Pinpoint the cell where the given text exists, returning its (x, y) midpoint coordinate. 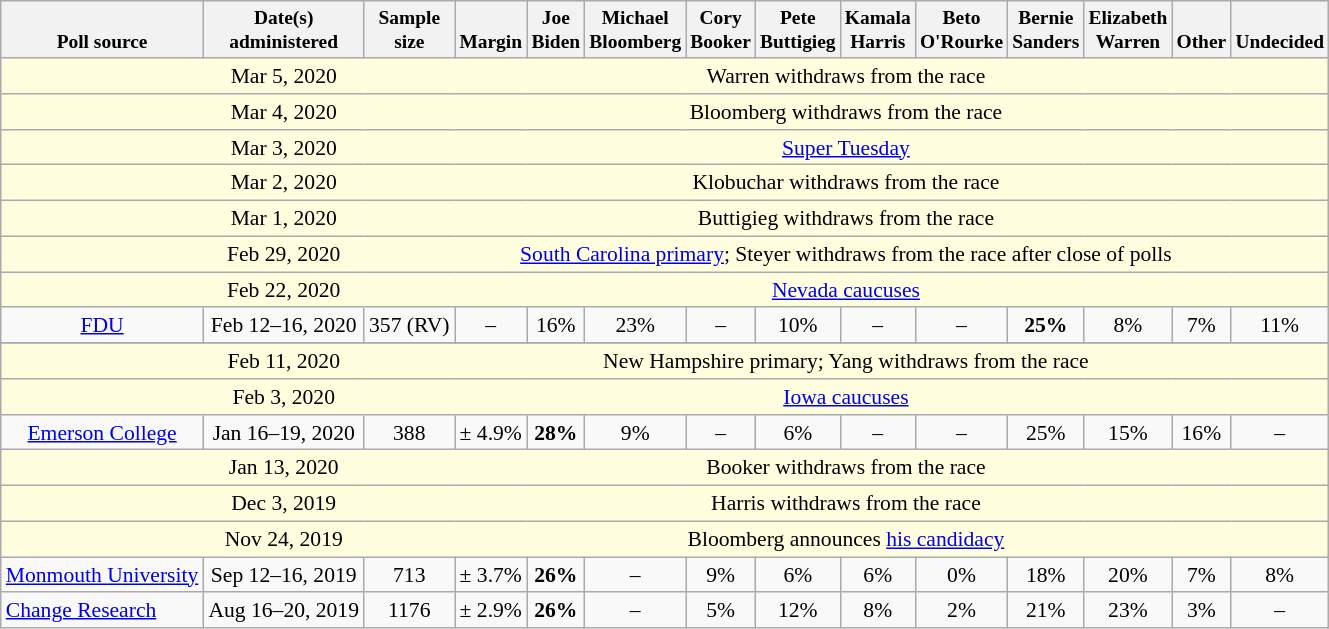
± 3.7% (491, 575)
20% (1128, 575)
Feb 12–16, 2020 (284, 326)
Margin (491, 30)
Samplesize (410, 30)
388 (410, 433)
21% (1046, 611)
2% (961, 611)
Harris withdraws from the race (846, 504)
Monmouth University (102, 575)
Date(s)administered (284, 30)
Booker withdraws from the race (846, 468)
Mar 2, 2020 (284, 183)
Feb 3, 2020 (284, 397)
357 (RV) (410, 326)
713 (410, 575)
11% (1280, 326)
± 4.9% (491, 433)
Poll source (102, 30)
MichaelBloomberg (636, 30)
Klobuchar withdraws from the race (846, 183)
18% (1046, 575)
Jan 16–19, 2020 (284, 433)
KamalaHarris (878, 30)
Undecided (1280, 30)
Nov 24, 2019 (284, 540)
BetoO'Rourke (961, 30)
0% (961, 575)
Mar 1, 2020 (284, 219)
Jan 13, 2020 (284, 468)
28% (556, 433)
15% (1128, 433)
Change Research (102, 611)
BernieSanders (1046, 30)
Mar 4, 2020 (284, 112)
Emerson College (102, 433)
Bloomberg withdraws from the race (846, 112)
Super Tuesday (846, 148)
Sep 12–16, 2019 (284, 575)
Other (1202, 30)
New Hampshire primary; Yang withdraws from the race (846, 361)
South Carolina primary; Steyer withdraws from the race after close of polls (846, 254)
PeteButtigieg (798, 30)
Dec 3, 2019 (284, 504)
CoryBooker (721, 30)
Buttigieg withdraws from the race (846, 219)
Nevada caucuses (846, 290)
Mar 3, 2020 (284, 148)
3% (1202, 611)
Warren withdraws from the race (846, 76)
FDU (102, 326)
± 2.9% (491, 611)
Feb 22, 2020 (284, 290)
Feb 29, 2020 (284, 254)
10% (798, 326)
Bloomberg announces his candidacy (846, 540)
12% (798, 611)
Mar 5, 2020 (284, 76)
1176 (410, 611)
ElizabethWarren (1128, 30)
Iowa caucuses (846, 397)
5% (721, 611)
Aug 16–20, 2019 (284, 611)
JoeBiden (556, 30)
Feb 11, 2020 (284, 361)
